Determine the (X, Y) coordinate at the center of the cell enclosing the given text.  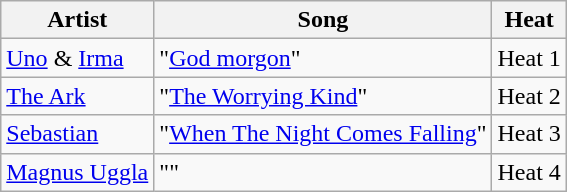
"The Worrying Kind" (323, 96)
Heat 2 (529, 96)
Heat 4 (529, 172)
"" (323, 172)
Heat 3 (529, 134)
Heat 1 (529, 58)
Magnus Uggla (78, 172)
Uno & Irma (78, 58)
Song (323, 20)
Artist (78, 20)
"God morgon" (323, 58)
The Ark (78, 96)
"When The Night Comes Falling" (323, 134)
Sebastian (78, 134)
Heat (529, 20)
